Extract the (X, Y) coordinate from the center of the cell holding the provided text.  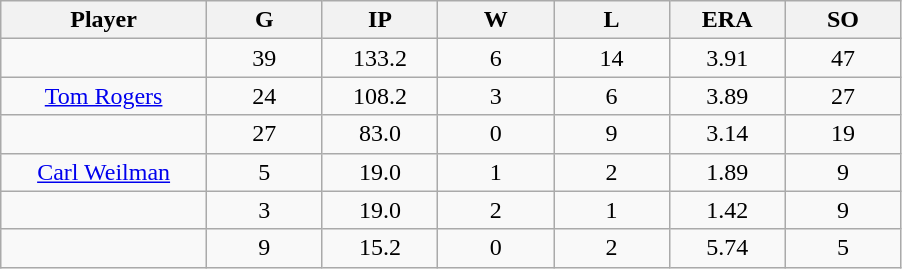
47 (843, 58)
19 (843, 134)
SO (843, 20)
L (612, 20)
3.14 (727, 134)
3.91 (727, 58)
3.89 (727, 96)
14 (612, 58)
Player (104, 20)
39 (264, 58)
108.2 (380, 96)
24 (264, 96)
IP (380, 20)
83.0 (380, 134)
G (264, 20)
1.89 (727, 172)
15.2 (380, 248)
Tom Rogers (104, 96)
ERA (727, 20)
1.42 (727, 210)
Carl Weilman (104, 172)
W (496, 20)
133.2 (380, 58)
5.74 (727, 248)
